Extract the [x, y] coordinate from the center of the cell holding the provided text.  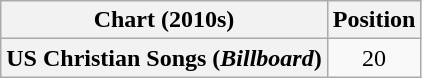
Chart (2010s) [164, 20]
Position [374, 20]
20 [374, 58]
US Christian Songs (Billboard) [164, 58]
